Return the (x, y) coordinate for the center point of the cell that contains the specified text.  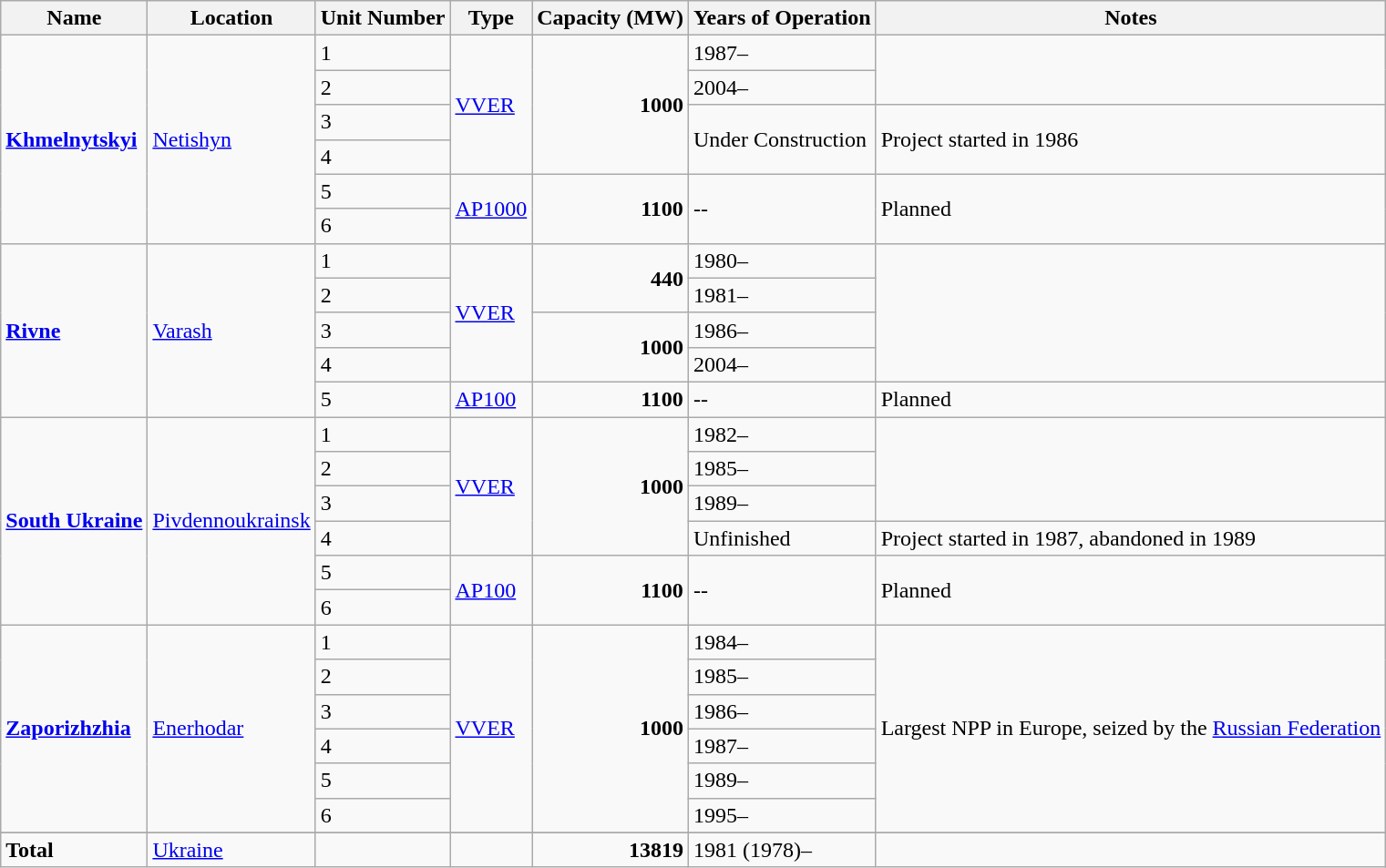
Largest NPP in Europe, seized by the Russian Federation (1131, 729)
Project started in 1986 (1131, 139)
Unfinished (782, 538)
South Ukraine (75, 521)
1981– (782, 295)
Netishyn (231, 139)
Khmelnytskyi (75, 139)
Location (231, 18)
Zaporizhzhia (75, 729)
1995– (782, 815)
Notes (1131, 18)
Capacity (MW) (611, 18)
Rivne (75, 330)
Project started in 1987, abandoned in 1989 (1131, 538)
1984– (782, 642)
Unit Number (383, 18)
Pivdennoukrainsk (231, 521)
13819 (611, 850)
440 (611, 278)
Ukraine (231, 850)
1982– (782, 434)
Years of Operation (782, 18)
1980– (782, 260)
Under Construction (782, 139)
Varash (231, 330)
1981 (1978)– (782, 850)
Total (75, 850)
Type (491, 18)
Name (75, 18)
AP1000 (491, 209)
Enerhodar (231, 729)
